Provide the (X, Y) coordinate of the cell's center where the given text is located.  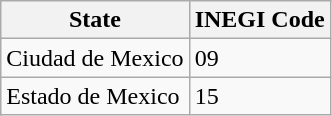
Estado de Mexico (95, 96)
INEGI Code (260, 20)
09 (260, 58)
15 (260, 96)
Ciudad de Mexico (95, 58)
State (95, 20)
